From the cell containing the given text, extract its center point as [x, y] coordinate. 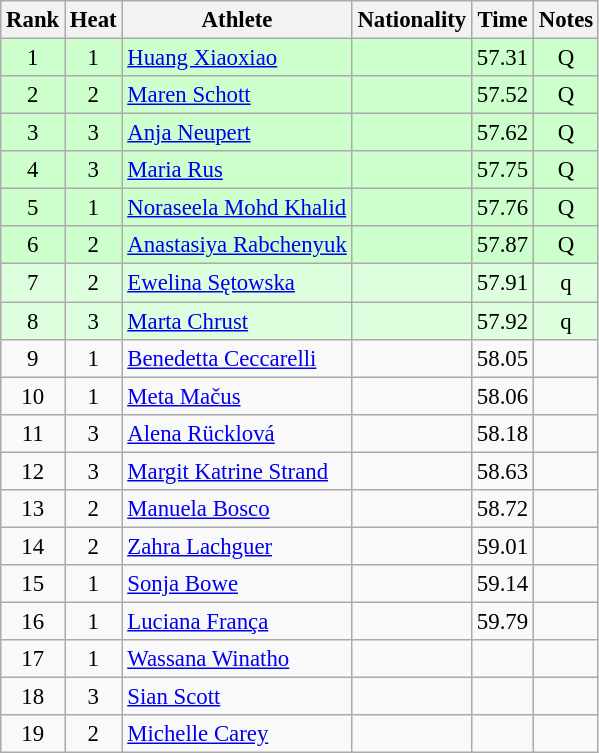
57.91 [503, 283]
Athlete [237, 20]
Meta Mačus [237, 396]
Maren Schott [237, 95]
4 [33, 170]
7 [33, 283]
Michelle Carey [237, 734]
Margit Katrine Strand [237, 471]
Huang Xiaoxiao [237, 58]
57.31 [503, 58]
Zahra Lachguer [237, 546]
58.63 [503, 471]
57.75 [503, 170]
18 [33, 697]
Sonja Bowe [237, 584]
Time [503, 20]
58.18 [503, 433]
57.76 [503, 208]
Maria Rus [237, 170]
12 [33, 471]
16 [33, 621]
6 [33, 245]
Alena Rücklová [237, 433]
Sian Scott [237, 697]
10 [33, 396]
13 [33, 509]
59.14 [503, 584]
11 [33, 433]
14 [33, 546]
19 [33, 734]
Noraseela Mohd Khalid [237, 208]
57.92 [503, 321]
57.62 [503, 133]
57.87 [503, 245]
58.05 [503, 358]
58.06 [503, 396]
Ewelina Sętowska [237, 283]
Heat [94, 20]
Marta Chrust [237, 321]
9 [33, 358]
17 [33, 659]
8 [33, 321]
59.79 [503, 621]
Anastasiya Rabchenyuk [237, 245]
58.72 [503, 509]
57.52 [503, 95]
15 [33, 584]
Nationality [412, 20]
Notes [566, 20]
Benedetta Ceccarelli [237, 358]
Luciana França [237, 621]
59.01 [503, 546]
5 [33, 208]
Rank [33, 20]
Anja Neupert [237, 133]
Manuela Bosco [237, 509]
Wassana Winatho [237, 659]
